Return the (X, Y) coordinate for the center point of the cell that contains the specified text.  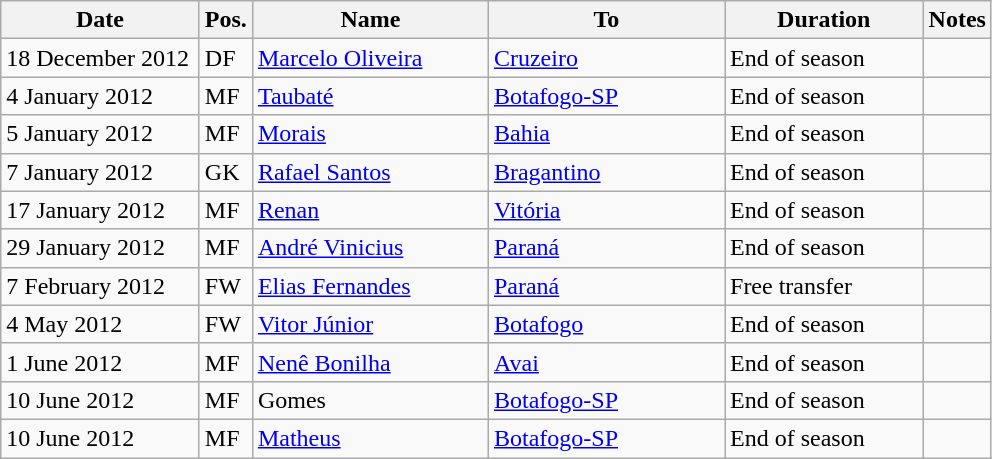
Nenê Bonilha (370, 362)
Free transfer (824, 286)
Vitor Júnior (370, 324)
Elias Fernandes (370, 286)
Name (370, 20)
Pos. (226, 20)
7 February 2012 (100, 286)
André Vinicius (370, 248)
Matheus (370, 438)
Bahia (606, 134)
4 January 2012 (100, 96)
Botafogo (606, 324)
29 January 2012 (100, 248)
Marcelo Oliveira (370, 58)
Avai (606, 362)
Vitória (606, 210)
18 December 2012 (100, 58)
Cruzeiro (606, 58)
7 January 2012 (100, 172)
1 June 2012 (100, 362)
To (606, 20)
17 January 2012 (100, 210)
Date (100, 20)
Bragantino (606, 172)
Morais (370, 134)
Notes (957, 20)
Renan (370, 210)
GK (226, 172)
Duration (824, 20)
DF (226, 58)
Rafael Santos (370, 172)
Gomes (370, 400)
4 May 2012 (100, 324)
Taubaté (370, 96)
5 January 2012 (100, 134)
